Locate the cell with the specified text and output its [X, Y] center coordinate. 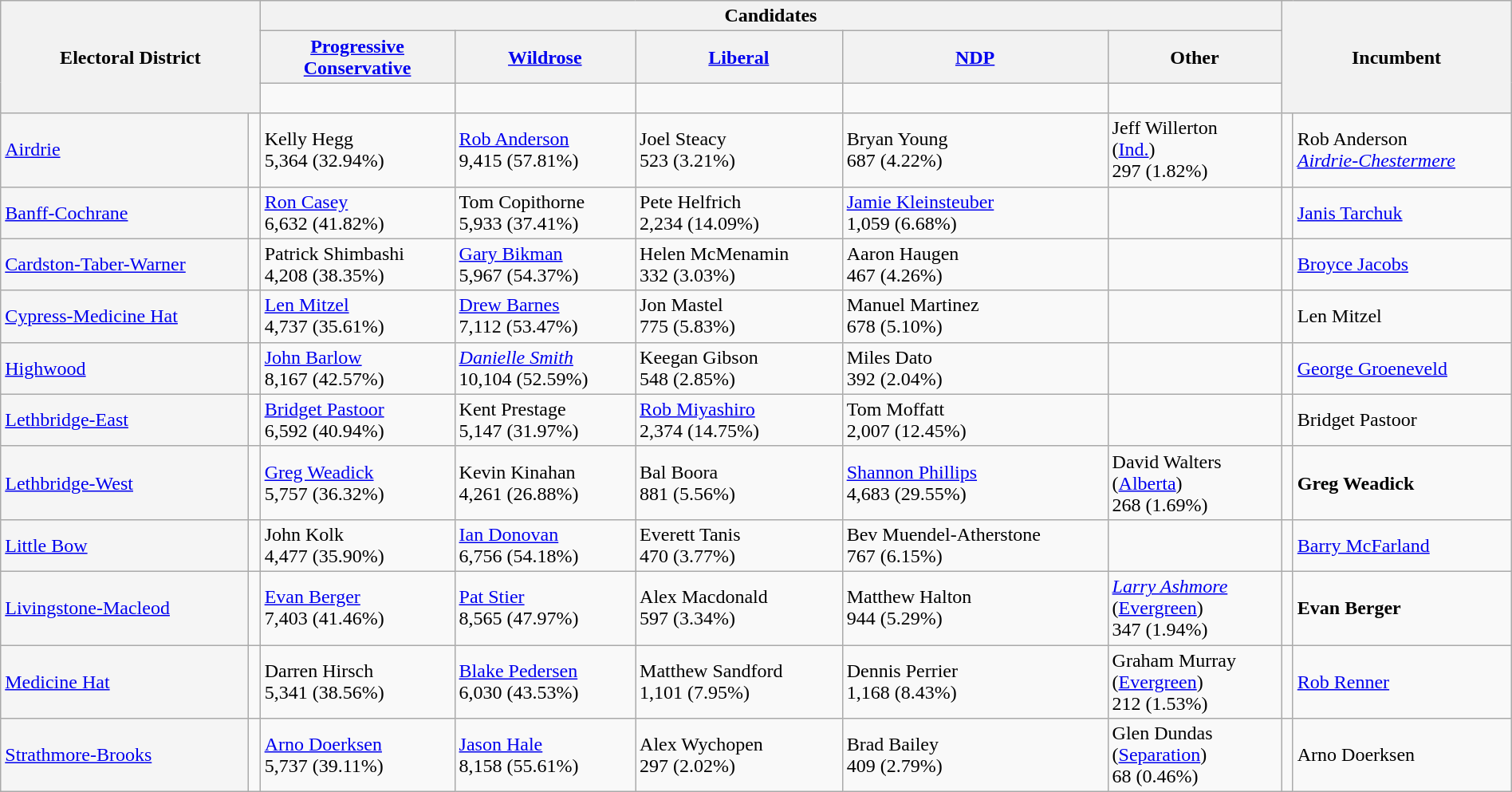
Medicine Hat [124, 681]
Other [1195, 57]
Alex Wychopen297 (2.02%) [739, 755]
Danielle Smith10,104 (52.59%) [545, 368]
Little Bow [124, 546]
Jeff Willerton(Ind.)297 (1.82%) [1195, 150]
Dennis Perrier1,168 (8.43%) [975, 681]
Janis Tarchuk [1402, 212]
Patrick Shimbashi4,208 (38.35%) [357, 265]
David Walters(Alberta)268 (1.69%) [1195, 483]
Lethbridge-West [124, 483]
Shannon Phillips4,683 (29.55%) [975, 483]
Arno Doerksen5,737 (39.11%) [357, 755]
Rob Renner [1402, 681]
Graham Murray(Evergreen)212 (1.53%) [1195, 681]
Bal Boora881 (5.56%) [739, 483]
Pat Stier8,565 (47.97%) [545, 608]
Gary Bikman5,967 (54.37%) [545, 265]
Rob AndersonAirdrie-Chestermere [1402, 150]
Len Mitzel4,737 (35.61%) [357, 316]
Bev Muendel-Atherstone767 (6.15%) [975, 546]
Barry McFarland [1402, 546]
Jason Hale8,158 (55.61%) [545, 755]
Tom Moffatt2,007 (12.45%) [975, 420]
Ron Casey6,632 (41.82%) [357, 212]
Airdrie [124, 150]
Manuel Martinez678 (5.10%) [975, 316]
Evan Berger [1402, 608]
George Groeneveld [1402, 368]
Wildrose [545, 57]
Bridget Pastoor [1402, 420]
Tom Copithorne5,933 (37.41%) [545, 212]
Highwood [124, 368]
Jamie Kleinsteuber1,059 (6.68%) [975, 212]
Liberal [739, 57]
Helen McMenamin332 (3.03%) [739, 265]
Kent Prestage5,147 (31.97%) [545, 420]
Bryan Young687 (4.22%) [975, 150]
Arno Doerksen [1402, 755]
Glen Dundas(Separation)68 (0.46%) [1195, 755]
Brad Bailey409 (2.79%) [975, 755]
Joel Steacy523 (3.21%) [739, 150]
Strathmore-Brooks [124, 755]
Drew Barnes7,112 (53.47%) [545, 316]
Banff-Cochrane [124, 212]
Ian Donovan6,756 (54.18%) [545, 546]
Miles Dato392 (2.04%) [975, 368]
John Kolk4,477 (35.90%) [357, 546]
ProgressiveConservative [357, 57]
Incumbent [1396, 57]
Greg Weadick5,757 (36.32%) [357, 483]
Cypress-Medicine Hat [124, 316]
Evan Berger7,403 (41.46%) [357, 608]
Candidates [770, 16]
Matthew Halton944 (5.29%) [975, 608]
Kelly Hegg5,364 (32.94%) [357, 150]
Bridget Pastoor6,592 (40.94%) [357, 420]
Keegan Gibson548 (2.85%) [739, 368]
Kevin Kinahan4,261 (26.88%) [545, 483]
John Barlow8,167 (42.57%) [357, 368]
Blake Pedersen6,030 (43.53%) [545, 681]
Matthew Sandford1,101 (7.95%) [739, 681]
Lethbridge-East [124, 420]
Broyce Jacobs [1402, 265]
Alex Macdonald597 (3.34%) [739, 608]
Everett Tanis470 (3.77%) [739, 546]
Livingstone-Macleod [124, 608]
Electoral District [131, 57]
Rob Anderson9,415 (57.81%) [545, 150]
NDP [975, 57]
Jon Mastel775 (5.83%) [739, 316]
Cardston-Taber-Warner [124, 265]
Pete Helfrich2,234 (14.09%) [739, 212]
Aaron Haugen467 (4.26%) [975, 265]
Greg Weadick [1402, 483]
Larry Ashmore(Evergreen)347 (1.94%) [1195, 608]
Rob Miyashiro2,374 (14.75%) [739, 420]
Darren Hirsch5,341 (38.56%) [357, 681]
Len Mitzel [1402, 316]
